Extract the (X, Y) coordinate from the center of the cell holding the provided text.  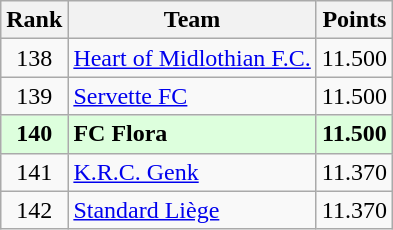
Rank (34, 20)
Heart of Midlothian F.C. (192, 58)
Team (192, 20)
K.R.C. Genk (192, 172)
138 (34, 58)
Standard Liège (192, 210)
140 (34, 134)
Points (354, 20)
139 (34, 96)
Servette FC (192, 96)
142 (34, 210)
FC Flora (192, 134)
141 (34, 172)
